Determine the [X, Y] coordinate at the center of the cell enclosing the given text.  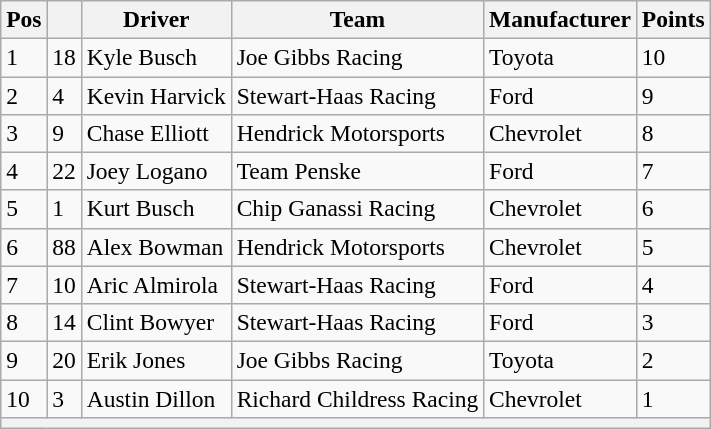
Kurt Busch [156, 209]
Aric Almirola [156, 285]
Kyle Busch [156, 57]
Team [357, 19]
Kevin Harvick [156, 95]
22 [64, 171]
Chip Ganassi Racing [357, 209]
Pos [24, 19]
Chase Elliott [156, 133]
Erik Jones [156, 360]
Driver [156, 19]
18 [64, 57]
Alex Bowman [156, 247]
Joey Logano [156, 171]
Manufacturer [560, 19]
14 [64, 322]
Points [673, 19]
Richard Childress Racing [357, 398]
Austin Dillon [156, 398]
20 [64, 360]
Clint Bowyer [156, 322]
Team Penske [357, 171]
88 [64, 247]
